Detect which cell encompasses the target text, then output its (x, y) center coordinate. 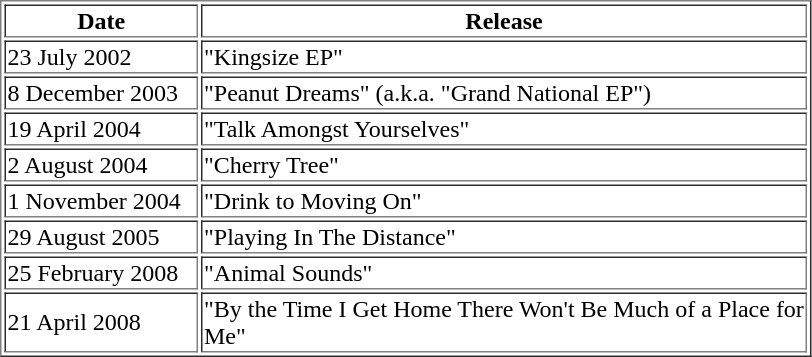
23 July 2002 (101, 56)
29 August 2005 (101, 236)
"Animal Sounds" (504, 272)
"Playing In The Distance" (504, 236)
"Drink to Moving On" (504, 200)
"Cherry Tree" (504, 164)
"Kingsize EP" (504, 56)
8 December 2003 (101, 92)
"By the Time I Get Home There Won't Be Much of a Place for Me" (504, 322)
1 November 2004 (101, 200)
"Talk Amongst Yourselves" (504, 128)
Release (504, 20)
19 April 2004 (101, 128)
"Peanut Dreams" (a.k.a. "Grand National EP") (504, 92)
Date (101, 20)
25 February 2008 (101, 272)
2 August 2004 (101, 164)
21 April 2008 (101, 322)
